Search for the cell housing the specified text and yield its [X, Y] center coordinate. 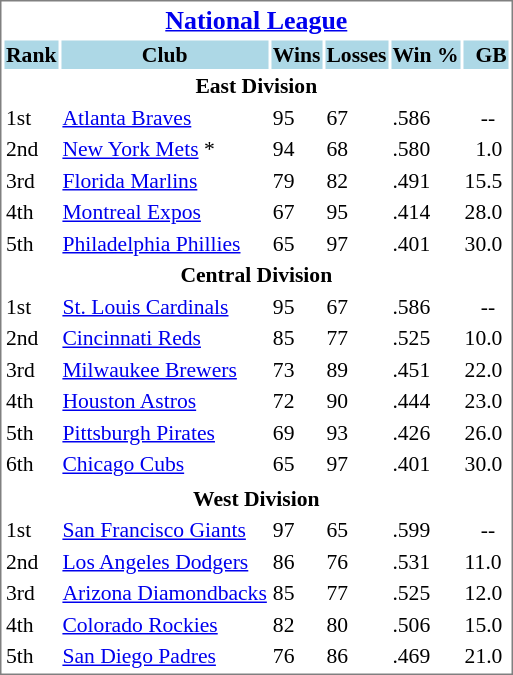
West Division [256, 498]
San Francisco Giants [164, 530]
East Division [256, 86]
.506 [426, 624]
6th [30, 464]
15.0 [486, 624]
Win % [426, 54]
23.0 [486, 401]
Pittsburgh Pirates [164, 432]
Milwaukee Brewers [164, 370]
22.0 [486, 370]
Atlanta Braves [164, 118]
Montreal Expos [164, 212]
26.0 [486, 432]
Rank [30, 54]
12.0 [486, 593]
28.0 [486, 212]
11.0 [486, 562]
.469 [426, 656]
72 [296, 401]
93 [356, 432]
73 [296, 370]
79 [296, 180]
1.0 [486, 149]
Houston Astros [164, 401]
80 [356, 624]
National League [256, 20]
Cincinnati Reds [164, 338]
69 [296, 432]
Wins [296, 54]
San Diego Padres [164, 656]
.491 [426, 180]
.414 [426, 212]
.531 [426, 562]
.580 [426, 149]
Philadelphia Phillies [164, 244]
Central Division [256, 275]
.451 [426, 370]
21.0 [486, 656]
90 [356, 401]
89 [356, 370]
Club [164, 54]
Los Angeles Dodgers [164, 562]
15.5 [486, 180]
Florida Marlins [164, 180]
Losses [356, 54]
Arizona Diamondbacks [164, 593]
94 [296, 149]
.444 [426, 401]
New York Mets * [164, 149]
.426 [426, 432]
St. Louis Cardinals [164, 306]
Chicago Cubs [164, 464]
GB [486, 54]
Colorado Rockies [164, 624]
68 [356, 149]
10.0 [486, 338]
.599 [426, 530]
